Identify which cell holds the provided text, then report its (X, Y) central coordinate. 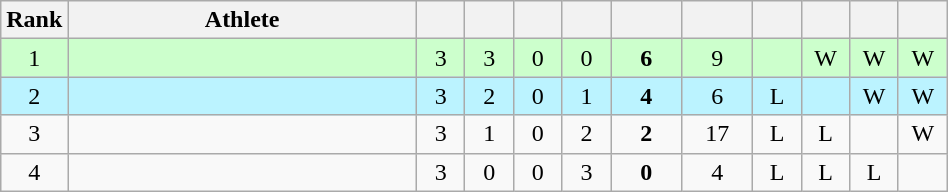
Athlete (242, 20)
9 (718, 58)
Rank (34, 20)
17 (718, 134)
